Provide the [x, y] coordinate of the cell's center where the given text is located.  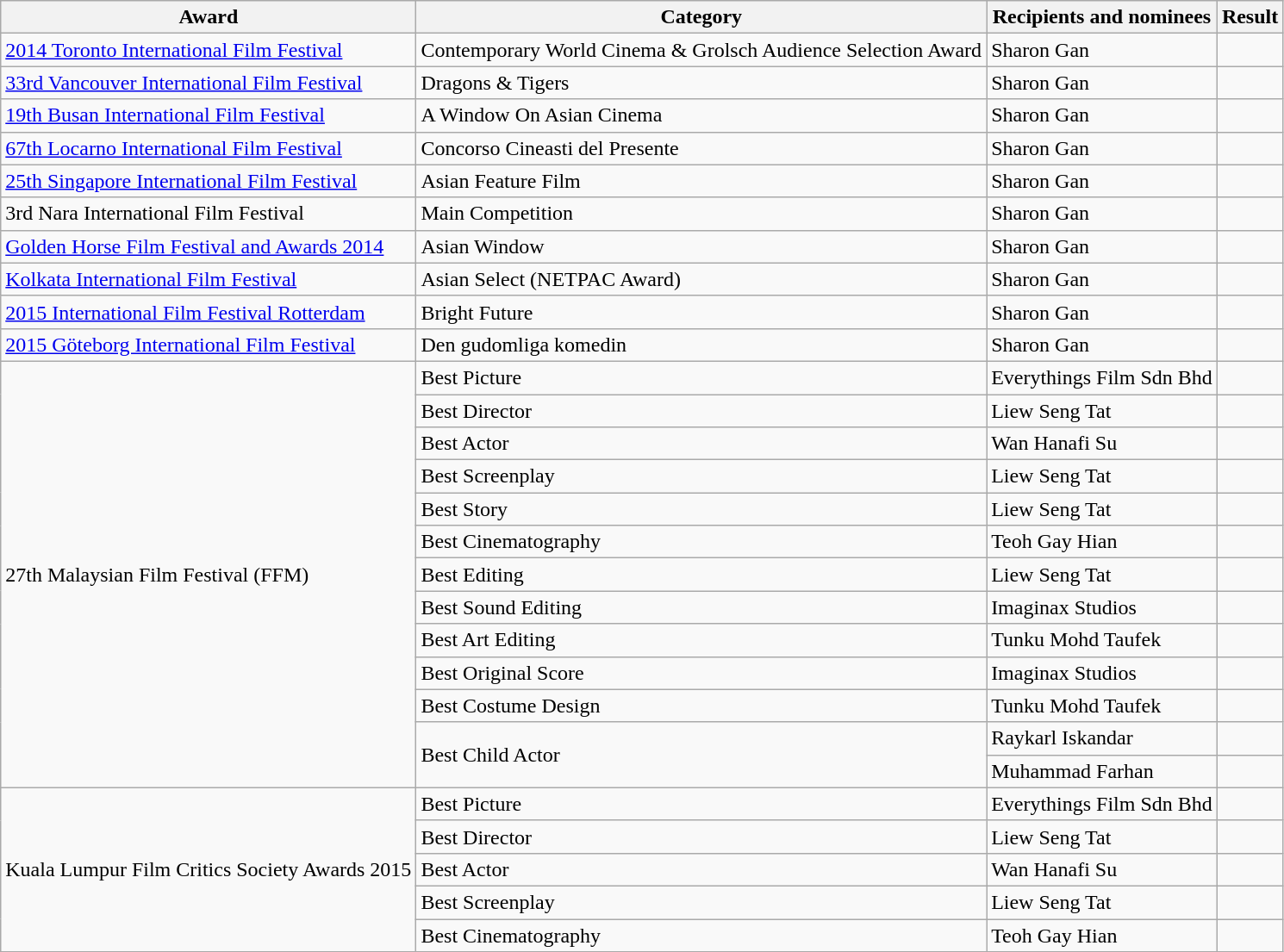
67th Locarno International Film Festival [209, 148]
Award [209, 17]
Raykarl Iskandar [1102, 738]
Best Story [701, 509]
Best Original Score [701, 673]
2015 International Film Festival Rotterdam [209, 312]
Asian Window [701, 246]
Bright Future [701, 312]
Den gudomliga komedin [701, 345]
19th Busan International Film Festival [209, 115]
2015 Göteborg International Film Festival [209, 345]
A Window On Asian Cinema [701, 115]
3rd Nara International Film Festival [209, 214]
2014 Toronto International Film Festival [209, 50]
Dragons & Tigers [701, 83]
Best Child Actor [701, 755]
Asian Select (NETPAC Award) [701, 279]
Kuala Lumpur Film Critics Society Awards 2015 [209, 869]
Muhammad Farhan [1102, 771]
Contemporary World Cinema & Grolsch Audience Selection Award [701, 50]
Result [1250, 17]
Best Sound Editing [701, 607]
Best Costume Design [701, 706]
Category [701, 17]
Asian Feature Film [701, 181]
Kolkata International Film Festival [209, 279]
25th Singapore International Film Festival [209, 181]
Recipients and nominees [1102, 17]
33rd Vancouver International Film Festival [209, 83]
Golden Horse Film Festival and Awards 2014 [209, 246]
27th Malaysian Film Festival (FFM) [209, 574]
Best Art Editing [701, 640]
Concorso Cineasti del Presente [701, 148]
Best Editing [701, 575]
Main Competition [701, 214]
